Return [X, Y] of the center of cell containing provided text 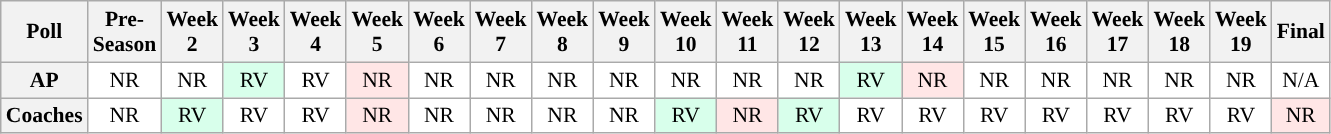
Week3 [254, 32]
Week16 [1056, 32]
Week11 [748, 32]
Week17 [1118, 32]
Week7 [501, 32]
Week4 [316, 32]
Week14 [933, 32]
Week5 [377, 32]
Week6 [439, 32]
Week18 [1179, 32]
Week19 [1241, 32]
Week15 [994, 32]
Coaches [44, 116]
Week10 [686, 32]
Poll [44, 32]
Week2 [192, 32]
Final [1301, 32]
AP [44, 80]
Week12 [809, 32]
N/A [1301, 80]
Week13 [871, 32]
Pre-Season [125, 32]
Week8 [562, 32]
Week9 [624, 32]
